Pinpoint the cell where the given text exists, returning its (x, y) midpoint coordinate. 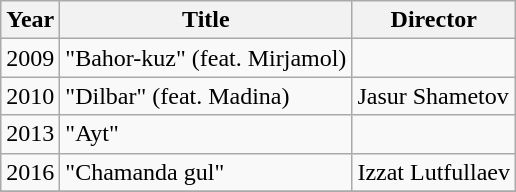
"Chamanda gul" (206, 172)
2010 (30, 96)
Izzat Lutfullaev (434, 172)
2016 (30, 172)
"Dilbar" (feat. Madina) (206, 96)
Director (434, 20)
Year (30, 20)
2009 (30, 58)
2013 (30, 134)
"Bahor-kuz" (feat. Mirjamol) (206, 58)
Title (206, 20)
"Ayt" (206, 134)
Jasur Shametov (434, 96)
